Locate the cell with the specified text and output its [x, y] center coordinate. 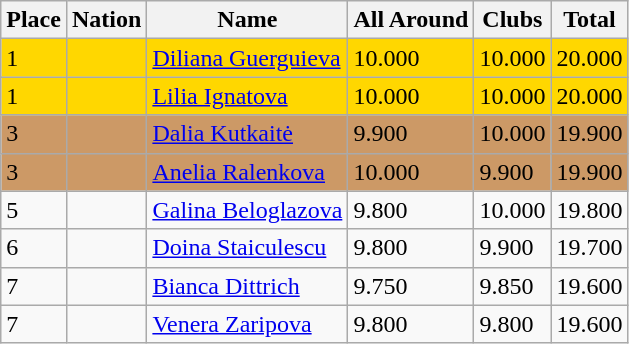
Galina Beloglazova [248, 210]
6 [34, 248]
Anelia Ralenkova [248, 172]
Venera Zaripova [248, 324]
9.850 [512, 286]
Dalia Kutkaitė [248, 134]
9.750 [411, 286]
19.700 [590, 248]
Diliana Guerguieva [248, 58]
Lilia Ignatova [248, 96]
All Around [411, 20]
Bianca Dittrich [248, 286]
Name [248, 20]
Total [590, 20]
19.800 [590, 210]
Nation [106, 20]
Doina Staiculescu [248, 248]
5 [34, 210]
Place [34, 20]
Clubs [512, 20]
